Return (x, y) of the center of cell containing provided text 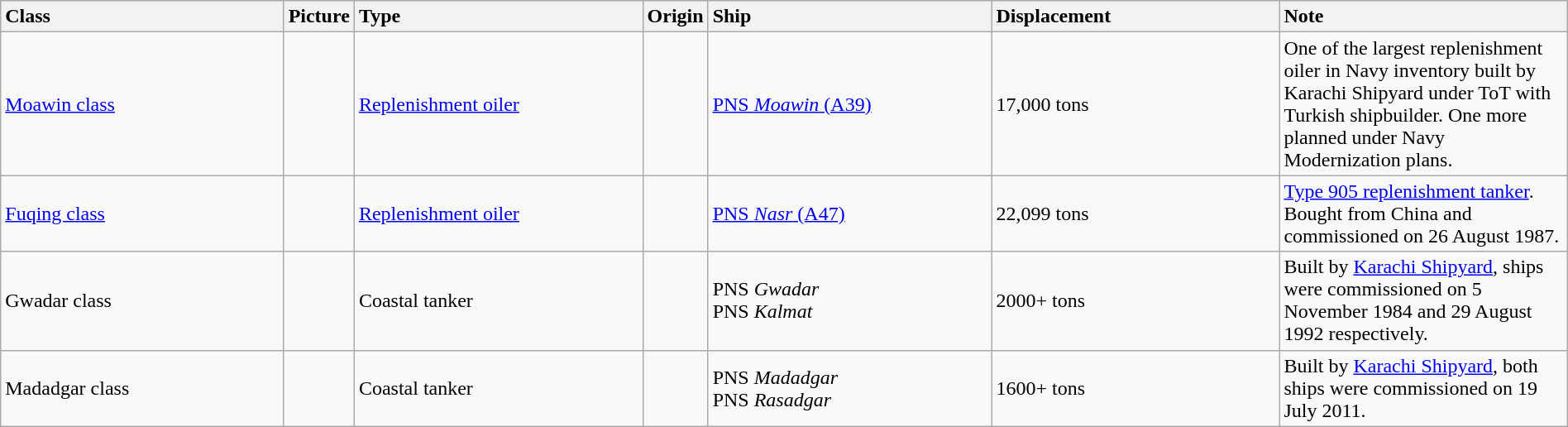
Picture (319, 17)
Displacement (1135, 17)
Fuqing class (142, 213)
Type (498, 17)
Moawin class (142, 104)
1600+ tons (1135, 388)
PNS Moawin (A39) (850, 104)
PNS Nasr (A47) (850, 213)
PNS MadadgarPNS Rasadgar (850, 388)
Gwadar class (142, 301)
Madadgar class (142, 388)
Built by Karachi Shipyard, both ships were commissioned on 19 July 2011. (1423, 388)
Note (1423, 17)
22,099 tons (1135, 213)
PNS GwadarPNS Kalmat (850, 301)
Class (142, 17)
Ship (850, 17)
17,000 tons (1135, 104)
2000+ tons (1135, 301)
Type 905 replenishment tanker. Bought from China and commissioned on 26 August 1987. (1423, 213)
Built by Karachi Shipyard, ships were commissioned on 5 November 1984 and 29 August 1992 respectively. (1423, 301)
Origin (675, 17)
